Provide the (X, Y) coordinate of the cell's center where the given text is located.  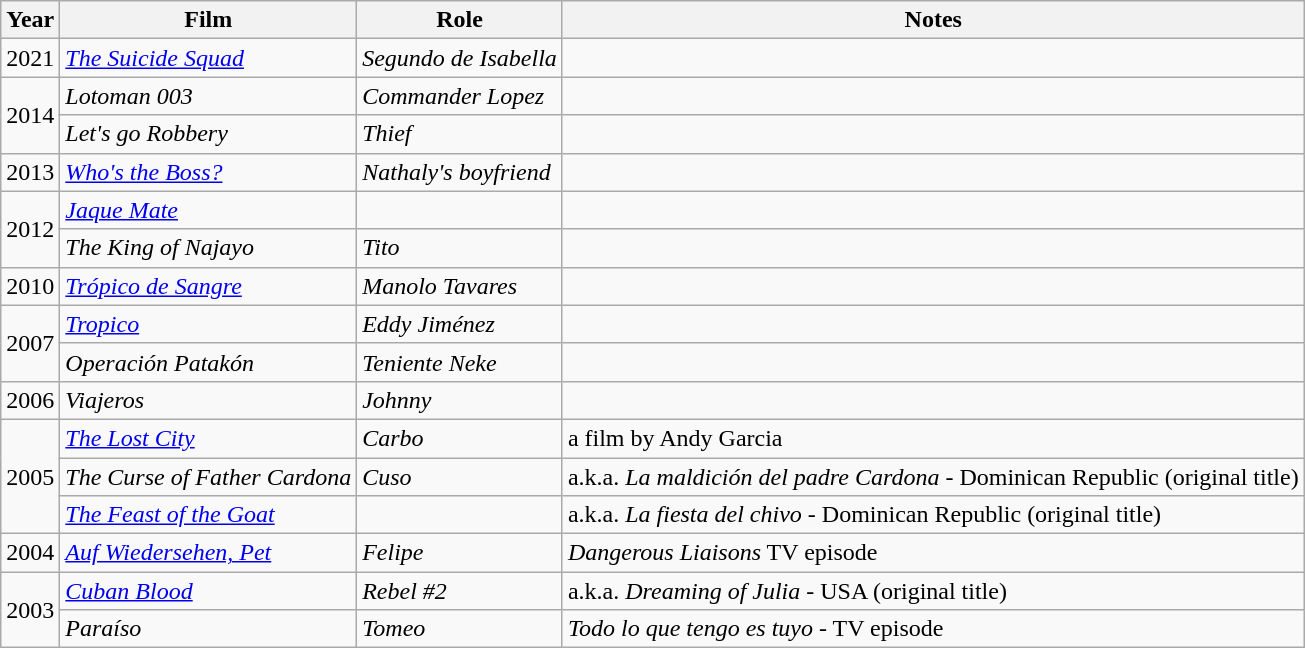
Trópico de Sangre (208, 286)
Auf Wiedersehen, Pet (208, 553)
The Feast of the Goat (208, 515)
The Curse of Father Cardona (208, 477)
Rebel #2 (460, 591)
Role (460, 20)
2006 (30, 400)
Who's the Boss? (208, 172)
2010 (30, 286)
Felipe (460, 553)
Film (208, 20)
a.k.a. Dreaming of Julia - USA (original title) (933, 591)
Eddy Jiménez (460, 324)
Operación Patakón (208, 362)
2013 (30, 172)
Thief (460, 134)
2012 (30, 229)
Notes (933, 20)
a.k.a. La maldición del padre Cardona - Dominican Republic (original title) (933, 477)
Tomeo (460, 629)
Cuso (460, 477)
Jaque Mate (208, 210)
2004 (30, 553)
Lotoman 003 (208, 96)
Let's go Robbery (208, 134)
2014 (30, 115)
The Suicide Squad (208, 58)
The King of Najayo (208, 248)
The Lost City (208, 438)
Viajeros (208, 400)
Tito (460, 248)
a film by Andy Garcia (933, 438)
2003 (30, 610)
Johnny (460, 400)
Manolo Tavares (460, 286)
Dangerous Liaisons TV episode (933, 553)
Year (30, 20)
a.k.a. La fiesta del chivo - Dominican Republic (original title) (933, 515)
Carbo (460, 438)
2005 (30, 476)
2021 (30, 58)
Commander Lopez (460, 96)
Segundo de Isabella (460, 58)
Paraíso (208, 629)
Tropico (208, 324)
Nathaly's boyfriend (460, 172)
2007 (30, 343)
Cuban Blood (208, 591)
Todo lo que tengo es tuyo - TV episode (933, 629)
Teniente Neke (460, 362)
